Search for the cell housing the specified text and yield its [x, y] center coordinate. 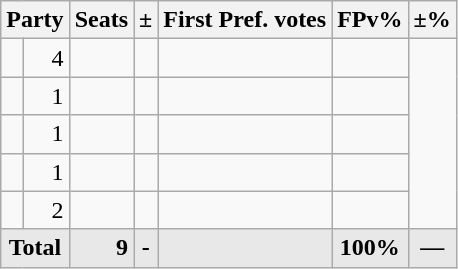
Party [35, 20]
100% [370, 248]
Total [35, 248]
±% [432, 20]
FPv% [370, 20]
2 [46, 210]
- [146, 248]
9 [101, 248]
— [432, 248]
Seats [101, 20]
4 [46, 58]
First Pref. votes [245, 20]
± [146, 20]
